Identify which cell holds the provided text, then report its [x, y] central coordinate. 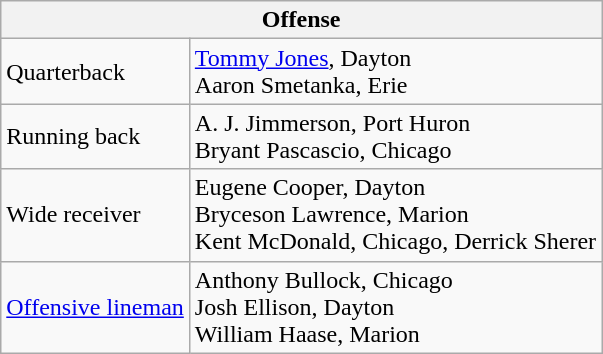
Wide receiver [96, 215]
Tommy Jones, DaytonAaron Smetanka, Erie [395, 72]
Running back [96, 136]
Anthony Bullock, ChicagoJosh Ellison, DaytonWilliam Haase, Marion [395, 307]
Quarterback [96, 72]
Offense [302, 20]
Eugene Cooper, DaytonBryceson Lawrence, MarionKent McDonald, Chicago, Derrick Sherer [395, 215]
Offensive lineman [96, 307]
A. J. Jimmerson, Port HuronBryant Pascascio, Chicago [395, 136]
